Capture the cell that displays the provided text and extract its [x, y] central coordinate. 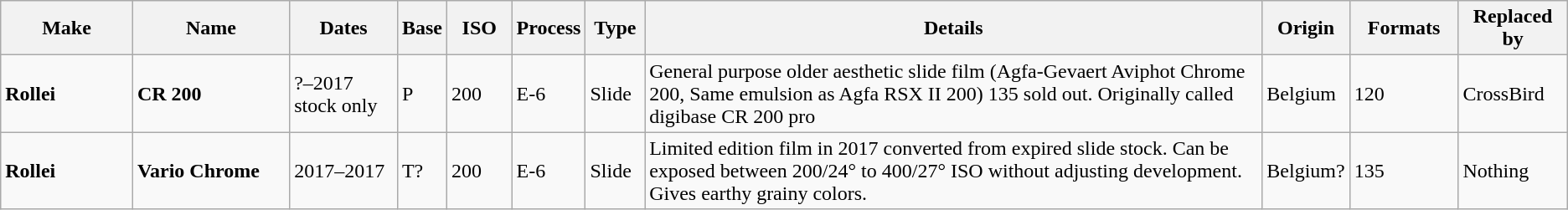
Dates [343, 28]
Type [615, 28]
Nothing [1513, 171]
Details [953, 28]
Base [422, 28]
Belgium? [1306, 171]
Formats [1404, 28]
Name [211, 28]
Replaced by [1513, 28]
135 [1404, 171]
120 [1404, 94]
CrossBird [1513, 94]
Process [549, 28]
ISO [479, 28]
Origin [1306, 28]
Make [67, 28]
Belgium [1306, 94]
2017–2017 [343, 171]
?–2017 stock only [343, 94]
Vario Chrome [211, 171]
CR 200 [211, 94]
P [422, 94]
T? [422, 171]
